Return the [X, Y] coordinate for the center point of the cell that contains the specified text.  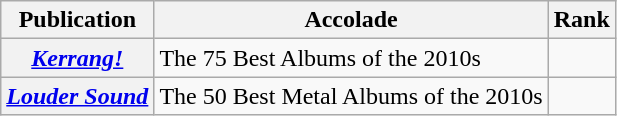
The 50 Best Metal Albums of the 2010s [351, 96]
Accolade [351, 20]
Louder Sound [78, 96]
Kerrang! [78, 58]
Publication [78, 20]
The 75 Best Albums of the 2010s [351, 58]
Rank [582, 20]
